Return [x, y] of the center of cell containing provided text 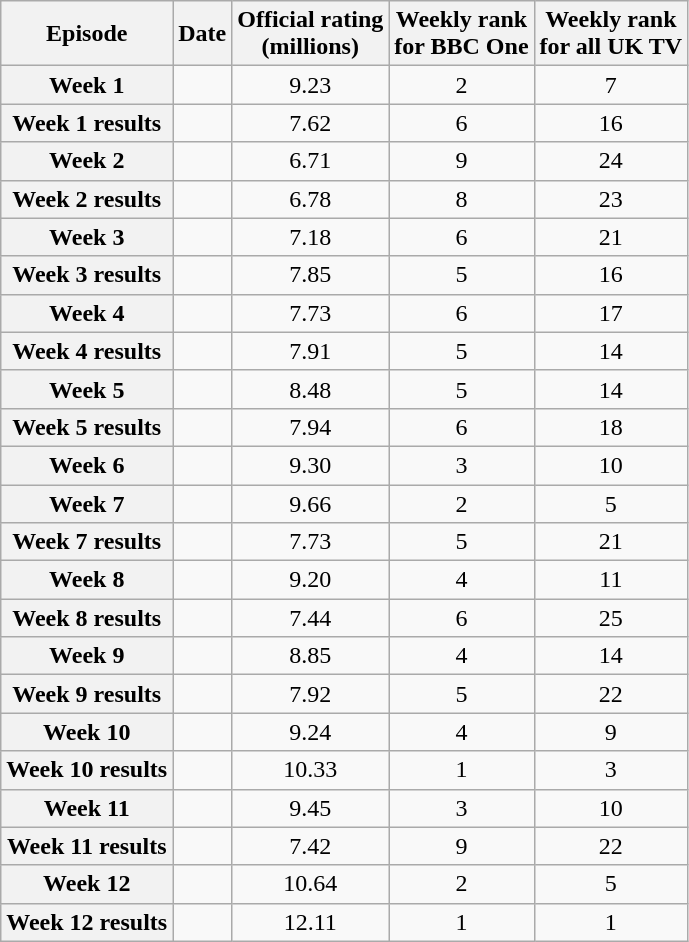
11 [611, 580]
8.85 [310, 656]
9.45 [310, 808]
9.66 [310, 503]
Week 12 results [87, 922]
7.94 [310, 427]
Week 2 [87, 161]
Date [202, 34]
23 [611, 199]
Week 4 [87, 313]
Week 8 results [87, 618]
8.48 [310, 389]
Week 9 results [87, 694]
6.71 [310, 161]
Week 7 results [87, 542]
7.91 [310, 351]
Week 2 results [87, 199]
7.42 [310, 846]
6.78 [310, 199]
Week 10 results [87, 770]
Weekly rankfor all UK TV [611, 34]
Week 5 [87, 389]
18 [611, 427]
9.30 [310, 465]
Week 12 [87, 884]
Week 4 results [87, 351]
Week 10 [87, 732]
7.18 [310, 237]
Week 1 results [87, 123]
10.64 [310, 884]
Weekly rankfor BBC One [462, 34]
Week 11 [87, 808]
Week 1 [87, 85]
25 [611, 618]
Week 6 [87, 465]
Week 5 results [87, 427]
Episode [87, 34]
Week 3 results [87, 275]
Official rating(millions) [310, 34]
9.20 [310, 580]
7.62 [310, 123]
10.33 [310, 770]
8 [462, 199]
Week 11 results [87, 846]
17 [611, 313]
Week 7 [87, 503]
7.44 [310, 618]
Week 8 [87, 580]
Week 3 [87, 237]
7.92 [310, 694]
9.23 [310, 85]
9.24 [310, 732]
7.85 [310, 275]
12.11 [310, 922]
7 [611, 85]
Week 9 [87, 656]
24 [611, 161]
